For the text-containing cell, return its midpoint in (x, y) coordinate format. 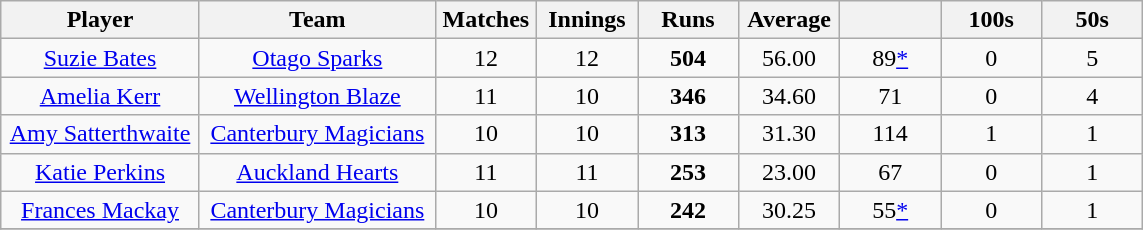
89* (890, 58)
114 (890, 134)
346 (688, 96)
242 (688, 210)
253 (688, 172)
30.25 (790, 210)
56.00 (790, 58)
Otago Sparks (317, 58)
Player (100, 20)
Amelia Kerr (100, 96)
100s (992, 20)
504 (688, 58)
Wellington Blaze (317, 96)
5 (1092, 58)
Amy Satterthwaite (100, 134)
4 (1092, 96)
34.60 (790, 96)
313 (688, 134)
55* (890, 210)
Auckland Hearts (317, 172)
Average (790, 20)
Runs (688, 20)
71 (890, 96)
Frances Mackay (100, 210)
Innings (586, 20)
67 (890, 172)
31.30 (790, 134)
Team (317, 20)
50s (1092, 20)
Katie Perkins (100, 172)
Matches (486, 20)
Suzie Bates (100, 58)
23.00 (790, 172)
